From the cell containing the given text, extract its center point as (x, y) coordinate. 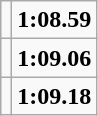
1:08.59 (54, 20)
1:09.06 (54, 58)
1:09.18 (54, 96)
